Determine the [x, y] coordinate at the center of the cell enclosing the given text.  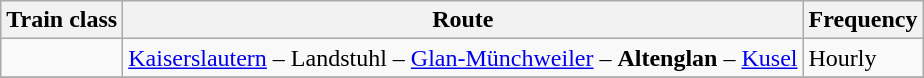
Frequency [863, 20]
Route [463, 20]
Hourly [863, 58]
Train class [62, 20]
Kaiserslautern – Landstuhl – Glan-Münchweiler – Altenglan – Kusel [463, 58]
